Capture the cell that displays the provided text and extract its [x, y] central coordinate. 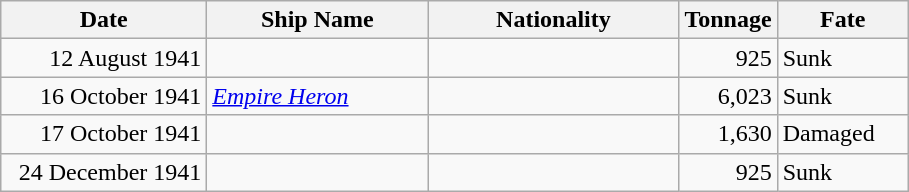
24 December 1941 [104, 172]
Fate [842, 20]
6,023 [728, 96]
16 October 1941 [104, 96]
1,630 [728, 134]
Tonnage [728, 20]
Date [104, 20]
12 August 1941 [104, 58]
Nationality [554, 20]
Empire Heron [318, 96]
Ship Name [318, 20]
17 October 1941 [104, 134]
Damaged [842, 134]
